Return [x, y] of the center of cell containing provided text 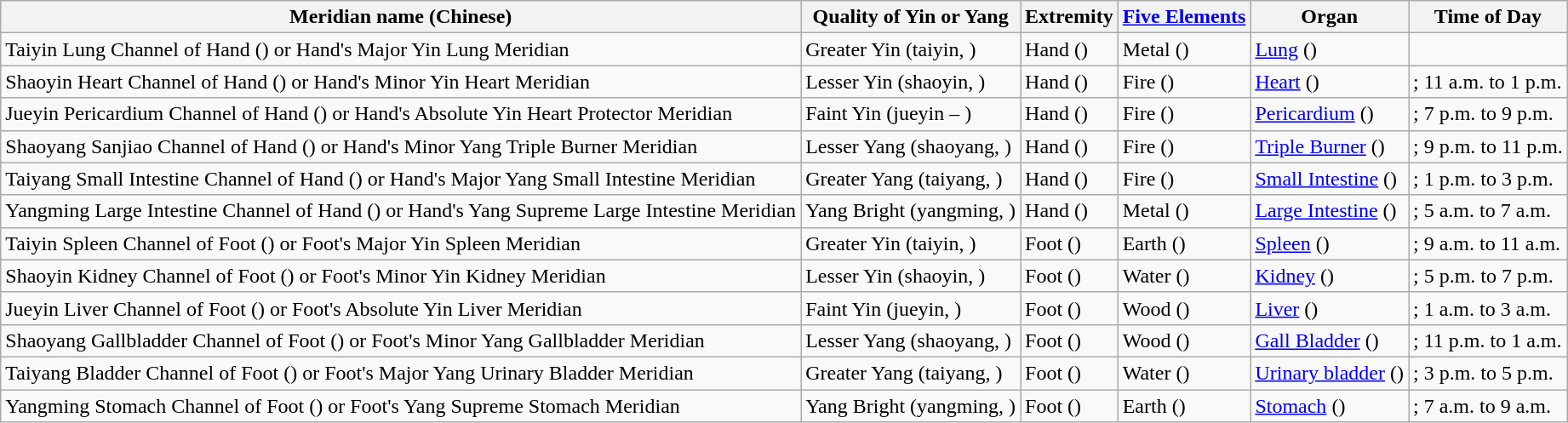
Faint Yin (jueyin, ) [911, 308]
Triple Burner () [1330, 146]
; 7 a.m. to 9 a.m. [1488, 406]
Small Intestine () [1330, 179]
Urinary bladder () [1330, 373]
Shaoyin Kidney Channel of Foot () or Foot's Minor Yin Kidney Meridian [401, 276]
Organ [1330, 17]
Meridian name (Chinese) [401, 17]
Five Elements [1184, 17]
; 7 p.m. to 9 p.m. [1488, 114]
Yangming Stomach Channel of Foot () or Foot's Yang Supreme Stomach Meridian [401, 406]
Shaoyang Gallbladder Channel of Foot () or Foot's Minor Yang Gallbladder Meridian [401, 340]
Quality of Yin or Yang [911, 17]
; 9 a.m. to 11 a.m. [1488, 243]
; 5 a.m. to 7 a.m. [1488, 211]
Taiyang Small Intestine Channel of Hand () or Hand's Major Yang Small Intestine Meridian [401, 179]
Yangming Large Intestine Channel of Hand () or Hand's Yang Supreme Large Intestine Meridian [401, 211]
Faint Yin (jueyin – ) [911, 114]
Taiyin Spleen Channel of Foot () or Foot's Major Yin Spleen Meridian [401, 243]
; 3 p.m. to 5 p.m. [1488, 373]
; 1 p.m. to 3 p.m. [1488, 179]
Stomach () [1330, 406]
Kidney () [1330, 276]
Liver () [1330, 308]
Shaoyin Heart Channel of Hand () or Hand's Minor Yin Heart Meridian [401, 82]
; 9 p.m. to 11 p.m. [1488, 146]
Extremity [1069, 17]
Taiyin Lung Channel of Hand () or Hand's Major Yin Lung Meridian [401, 49]
; 5 p.m. to 7 p.m. [1488, 276]
Spleen () [1330, 243]
Shaoyang Sanjiao Channel of Hand () or Hand's Minor Yang Triple Burner Meridian [401, 146]
Taiyang Bladder Channel of Foot () or Foot's Major Yang Urinary Bladder Meridian [401, 373]
Large Intestine () [1330, 211]
Jueyin Pericardium Channel of Hand () or Hand's Absolute Yin Heart Protector Meridian [401, 114]
; 11 p.m. to 1 a.m. [1488, 340]
; 1 a.m. to 3 a.m. [1488, 308]
Jueyin Liver Channel of Foot () or Foot's Absolute Yin Liver Meridian [401, 308]
; 11 a.m. to 1 p.m. [1488, 82]
Heart () [1330, 82]
Time of Day [1488, 17]
Gall Bladder () [1330, 340]
Lung () [1330, 49]
Pericardium () [1330, 114]
